Extract the [x, y] coordinate from the center of the cell holding the provided text.  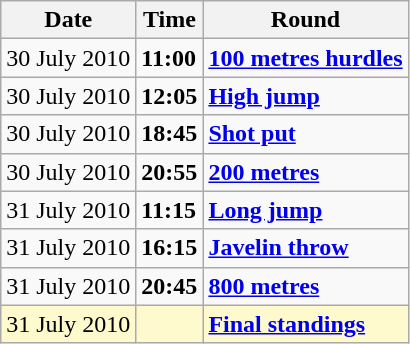
High jump [306, 96]
11:00 [170, 58]
Round [306, 20]
100 metres hurdles [306, 58]
16:15 [170, 248]
20:55 [170, 172]
200 metres [306, 172]
Date [68, 20]
Final standings [306, 324]
Javelin throw [306, 248]
Long jump [306, 210]
11:15 [170, 210]
800 metres [306, 286]
12:05 [170, 96]
Shot put [306, 134]
18:45 [170, 134]
20:45 [170, 286]
Time [170, 20]
